Detect which cell encompasses the target text, then output its (x, y) center coordinate. 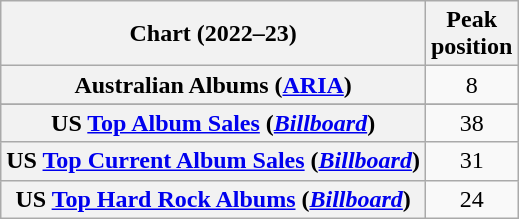
24 (471, 199)
Peakposition (471, 34)
31 (471, 161)
US Top Album Sales (Billboard) (214, 123)
Chart (2022–23) (214, 34)
US Top Current Album Sales (Billboard) (214, 161)
38 (471, 123)
8 (471, 85)
US Top Hard Rock Albums (Billboard) (214, 199)
Australian Albums (ARIA) (214, 85)
